Capture the cell that displays the provided text and extract its (x, y) central coordinate. 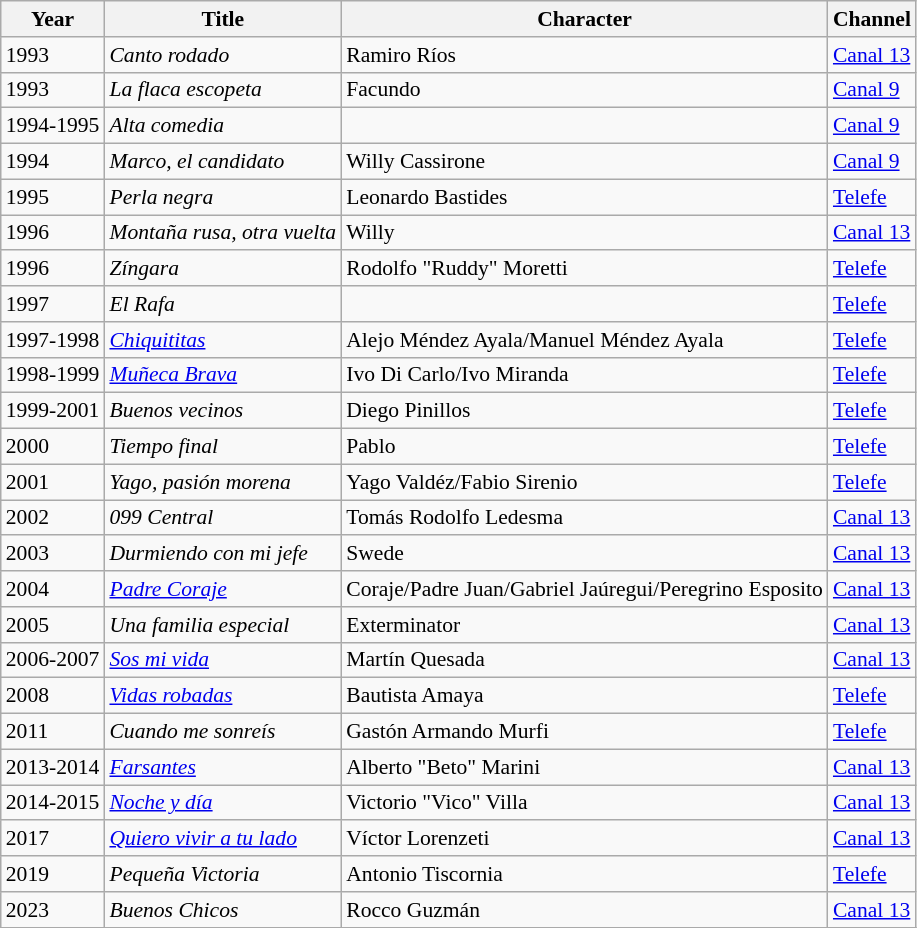
Canto rodado (222, 55)
El Rafa (222, 304)
Farsantes (222, 767)
Alberto "Beto" Marini (584, 767)
Marco, el candidato (222, 162)
1997-1998 (53, 340)
Channel (872, 19)
1995 (53, 197)
Leonardo Bastides (584, 197)
Rodolfo "Ruddy" Moretti (584, 269)
2005 (53, 625)
Chiquititas (222, 340)
2014-2015 (53, 803)
Víctor Lorenzeti (584, 839)
Swede (584, 554)
Muñeca Brava (222, 375)
Rocco Guzmán (584, 910)
2000 (53, 447)
Ramiro Ríos (584, 55)
2006-2007 (53, 660)
2001 (53, 482)
Ivo Di Carlo/Ivo Miranda (584, 375)
Vidas robadas (222, 696)
2013-2014 (53, 767)
Coraje/Padre Juan/Gabriel Jaúregui/Peregrino Esposito (584, 589)
Willy (584, 233)
Tomás Rodolfo Ledesma (584, 518)
Una familia especial (222, 625)
2002 (53, 518)
Sos mi vida (222, 660)
Antonio Tiscornia (584, 874)
Bautista Amaya (584, 696)
Noche y día (222, 803)
Pequeña Victoria (222, 874)
Durmiendo con mi jefe (222, 554)
2011 (53, 732)
2008 (53, 696)
Quiero vivir a tu lado (222, 839)
Exterminator (584, 625)
Perla negra (222, 197)
Cuando me sonreís (222, 732)
Yago Valdéz/Fabio Sirenio (584, 482)
2017 (53, 839)
Diego Pinillos (584, 411)
Victorio "Vico" Villa (584, 803)
Gastón Armando Murfi (584, 732)
Character (584, 19)
1999-2001 (53, 411)
Padre Coraje (222, 589)
2003 (53, 554)
2019 (53, 874)
Buenos vecinos (222, 411)
Alta comedia (222, 126)
1998-1999 (53, 375)
2023 (53, 910)
Montaña rusa, otra vuelta (222, 233)
Tiempo final (222, 447)
La flaca escopeta (222, 90)
Zíngara (222, 269)
1994 (53, 162)
Year (53, 19)
Pablo (584, 447)
2004 (53, 589)
Yago, pasión morena (222, 482)
Willy Cassirone (584, 162)
Alejo Méndez Ayala/Manuel Méndez Ayala (584, 340)
Buenos Chicos (222, 910)
Martín Quesada (584, 660)
Title (222, 19)
1994-1995 (53, 126)
Facundo (584, 90)
1997 (53, 304)
099 Central (222, 518)
